Pinpoint the cell where the given text exists, returning its (x, y) midpoint coordinate. 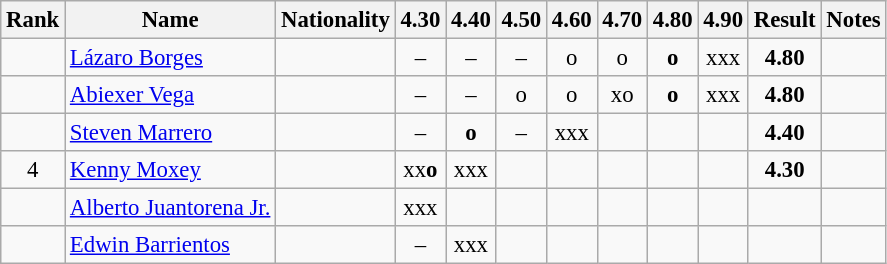
Lázaro Borges (170, 58)
Edwin Barrientos (170, 245)
Steven Marrero (170, 133)
Alberto Juantorena Jr. (170, 208)
Nationality (336, 20)
Result (784, 20)
4.60 (572, 20)
4.70 (622, 20)
4 (33, 170)
4.90 (723, 20)
xo (622, 95)
Notes (854, 20)
Rank (33, 20)
4.50 (521, 20)
Kenny Moxey (170, 170)
xxo (420, 170)
Name (170, 20)
Abiexer Vega (170, 95)
